Pinpoint the cell where the given text exists, returning its (x, y) midpoint coordinate. 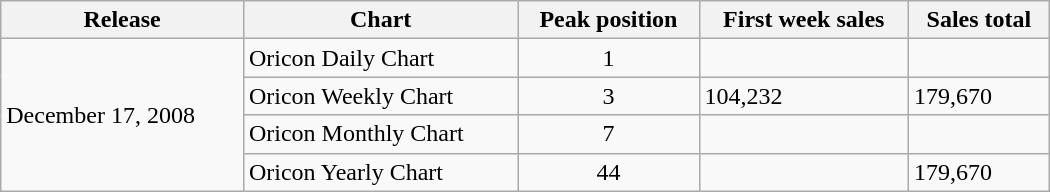
Oricon Weekly Chart (380, 96)
104,232 (804, 96)
First week sales (804, 20)
Peak position (608, 20)
1 (608, 58)
44 (608, 172)
Sales total (980, 20)
Oricon Monthly Chart (380, 134)
7 (608, 134)
Release (122, 20)
December 17, 2008 (122, 115)
Oricon Yearly Chart (380, 172)
3 (608, 96)
Chart (380, 20)
Oricon Daily Chart (380, 58)
